Search for the cell housing the specified text and yield its [x, y] center coordinate. 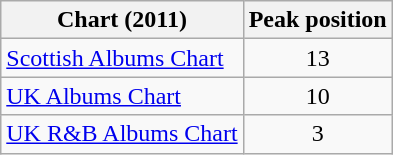
13 [318, 58]
3 [318, 134]
Chart (2011) [122, 20]
UK Albums Chart [122, 96]
10 [318, 96]
Scottish Albums Chart [122, 58]
UK R&B Albums Chart [122, 134]
Peak position [318, 20]
